Identify which cell holds the provided text, then report its (X, Y) central coordinate. 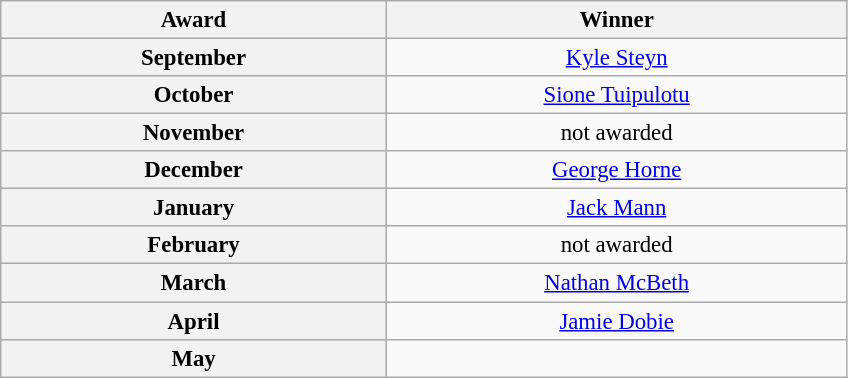
Award (194, 20)
January (194, 208)
April (194, 321)
September (194, 58)
Sione Tuipulotu (616, 95)
Jack Mann (616, 208)
Nathan McBeth (616, 283)
October (194, 95)
Winner (616, 20)
March (194, 283)
Kyle Steyn (616, 58)
George Horne (616, 170)
December (194, 170)
May (194, 358)
November (194, 133)
February (194, 245)
Jamie Dobie (616, 321)
